Return the (X, Y) coordinate for the center point of the cell that contains the specified text.  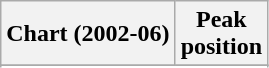
Chart (2002-06) (88, 34)
Peakposition (221, 34)
